Return (x, y) of the center of cell containing provided text 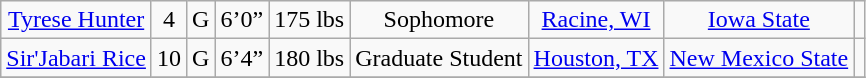
10 (168, 58)
Tyrese Hunter (76, 20)
4 (168, 20)
175 lbs (310, 20)
Sir'Jabari Rice (76, 58)
Racine, WI (596, 20)
Sophomore (439, 20)
180 lbs (310, 58)
6’0” (242, 20)
6’4” (242, 58)
Iowa State (759, 20)
Graduate Student (439, 58)
Houston, TX (596, 58)
New Mexico State (759, 58)
